Determine the (x, y) coordinate at the center of the cell enclosing the given text.  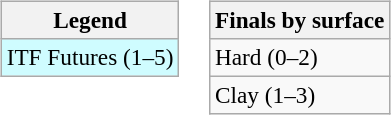
ITF Futures (1–5) (90, 57)
Clay (1–3) (300, 95)
Hard (0–2) (300, 57)
Finals by surface (300, 20)
Legend (90, 20)
